Determine the [x, y] coordinate at the center of the cell enclosing the given text.  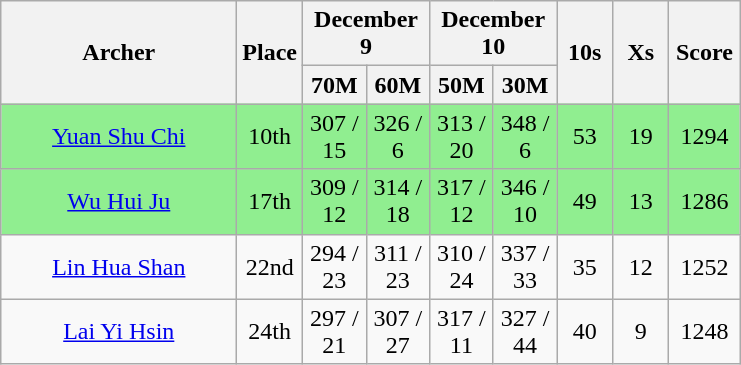
307 / 27 [398, 332]
346 / 10 [525, 202]
317 / 11 [462, 332]
Place [270, 52]
13 [641, 202]
326 / 6 [398, 136]
30M [525, 85]
Archer [119, 52]
19 [641, 136]
1286 [704, 202]
Lin Hua Shan [119, 266]
307 / 15 [335, 136]
348 / 6 [525, 136]
December 10 [494, 34]
317 / 12 [462, 202]
Yuan Shu Chi [119, 136]
337 / 33 [525, 266]
1248 [704, 332]
50M [462, 85]
Wu Hui Ju [119, 202]
1294 [704, 136]
10s [585, 52]
Score [704, 52]
9 [641, 332]
53 [585, 136]
10th [270, 136]
327 / 44 [525, 332]
1252 [704, 266]
Lai Yi Hsin [119, 332]
314 / 18 [398, 202]
17th [270, 202]
60M [398, 85]
35 [585, 266]
49 [585, 202]
311 / 23 [398, 266]
313 / 20 [462, 136]
Xs [641, 52]
309 / 12 [335, 202]
294 / 23 [335, 266]
December 9 [366, 34]
24th [270, 332]
40 [585, 332]
297 / 21 [335, 332]
22nd [270, 266]
12 [641, 266]
310 / 24 [462, 266]
70M [335, 85]
